Return the (X, Y) coordinate for the center point of the cell that contains the specified text.  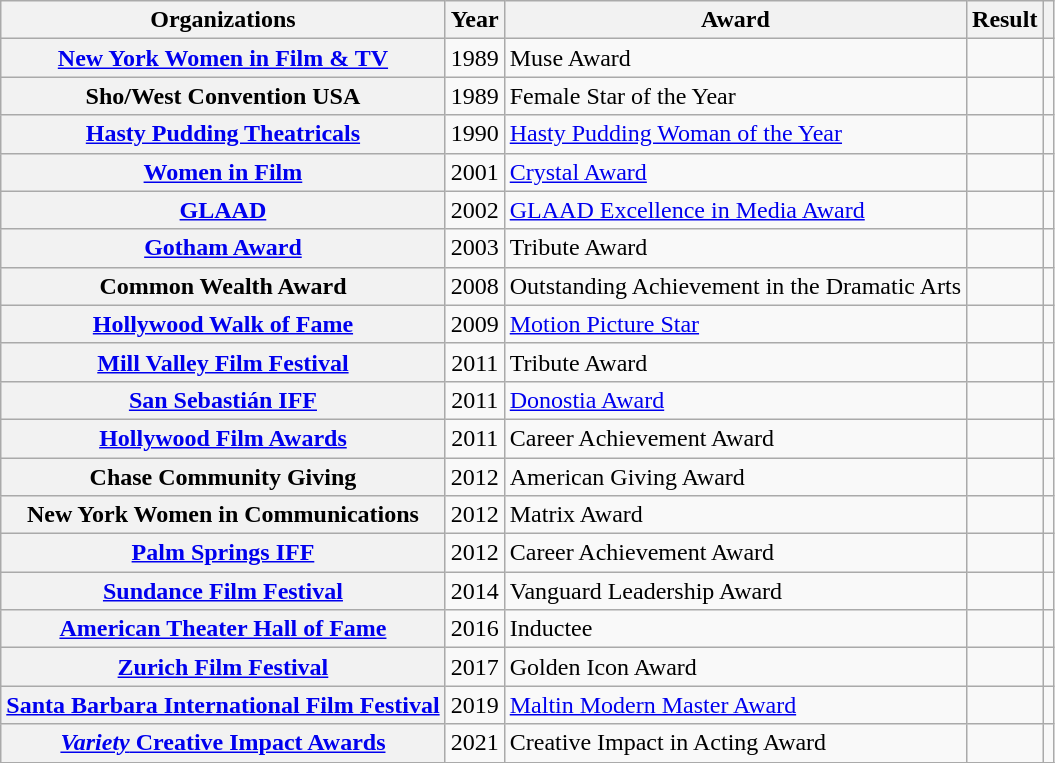
Chase Community Giving (223, 477)
Maltin Modern Master Award (735, 705)
2002 (474, 210)
Outstanding Achievement in the Dramatic Arts (735, 286)
Matrix Award (735, 515)
Hollywood Walk of Fame (223, 324)
Hasty Pudding Woman of the Year (735, 134)
2009 (474, 324)
Gotham Award (223, 248)
Sho/West Convention USA (223, 96)
Vanguard Leadership Award (735, 591)
2008 (474, 286)
2001 (474, 172)
2003 (474, 248)
2019 (474, 705)
Hollywood Film Awards (223, 438)
New York Women in Film & TV (223, 58)
Mill Valley Film Festival (223, 362)
GLAAD Excellence in Media Award (735, 210)
Palm Springs IFF (223, 553)
2017 (474, 667)
1990 (474, 134)
Female Star of the Year (735, 96)
Sundance Film Festival (223, 591)
Organizations (223, 20)
New York Women in Communications (223, 515)
Donostia Award (735, 400)
Inductee (735, 629)
Year (474, 20)
Hasty Pudding Theatricals (223, 134)
Santa Barbara International Film Festival (223, 705)
San Sebastián IFF (223, 400)
2021 (474, 743)
American Giving Award (735, 477)
2016 (474, 629)
Creative Impact in Acting Award (735, 743)
2014 (474, 591)
Motion Picture Star (735, 324)
Common Wealth Award (223, 286)
American Theater Hall of Fame (223, 629)
Golden Icon Award (735, 667)
Variety Creative Impact Awards (223, 743)
Crystal Award (735, 172)
Result (1005, 20)
Muse Award (735, 58)
Zurich Film Festival (223, 667)
Award (735, 20)
GLAAD (223, 210)
Women in Film (223, 172)
